Provide the (x, y) coordinate of the cell's center where the given text is located.  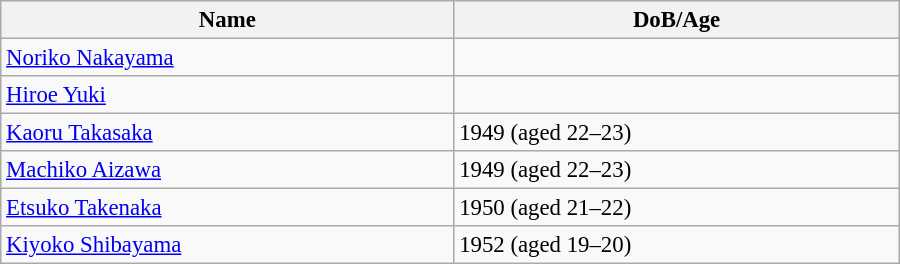
Kaoru Takasaka (228, 133)
DoB/Age (676, 20)
Name (228, 20)
Noriko Nakayama (228, 58)
Machiko Aizawa (228, 170)
Hiroe Yuki (228, 95)
1952 (aged 19–20) (676, 245)
1950 (aged 21–22) (676, 208)
Etsuko Takenaka (228, 208)
Kiyoko Shibayama (228, 245)
